Locate the cell with the specified text and output its (x, y) center coordinate. 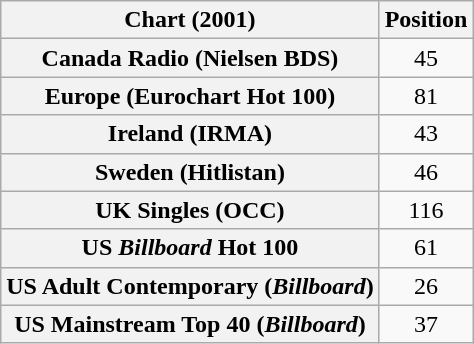
37 (426, 324)
43 (426, 134)
Europe (Eurochart Hot 100) (190, 96)
Position (426, 20)
US Billboard Hot 100 (190, 248)
61 (426, 248)
45 (426, 58)
Ireland (IRMA) (190, 134)
26 (426, 286)
US Mainstream Top 40 (Billboard) (190, 324)
Sweden (Hitlistan) (190, 172)
116 (426, 210)
US Adult Contemporary (Billboard) (190, 286)
81 (426, 96)
Canada Radio (Nielsen BDS) (190, 58)
46 (426, 172)
UK Singles (OCC) (190, 210)
Chart (2001) (190, 20)
